Detect which cell encompasses the target text, then output its (X, Y) center coordinate. 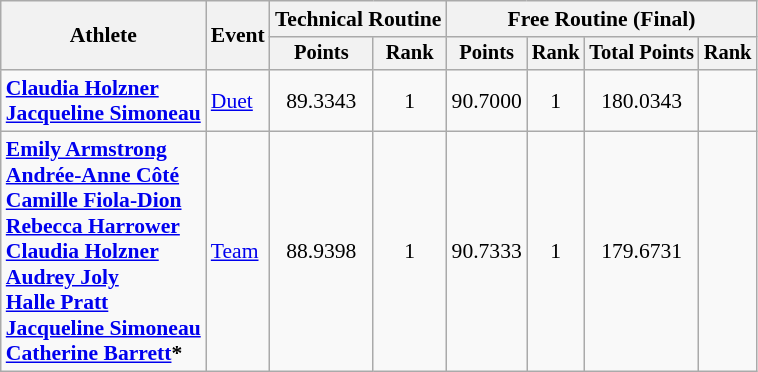
Free Routine (Final) (602, 19)
Technical Routine (358, 19)
Emily ArmstrongAndrée-Anne CôtéCamille Fiola-DionRebecca HarrowerClaudia HolznerAudrey JolyHalle PrattJacqueline SimoneauCatherine Barrett* (104, 252)
90.7000 (487, 100)
Duet (238, 100)
Athlete (104, 36)
90.7333 (487, 252)
Claudia HolznerJacqueline Simoneau (104, 100)
89.3343 (322, 100)
179.6731 (641, 252)
Team (238, 252)
180.0343 (641, 100)
88.9398 (322, 252)
Total Points (641, 54)
Event (238, 36)
